Scan for the cell matching the given text and deliver its (X, Y) coordinate at center. 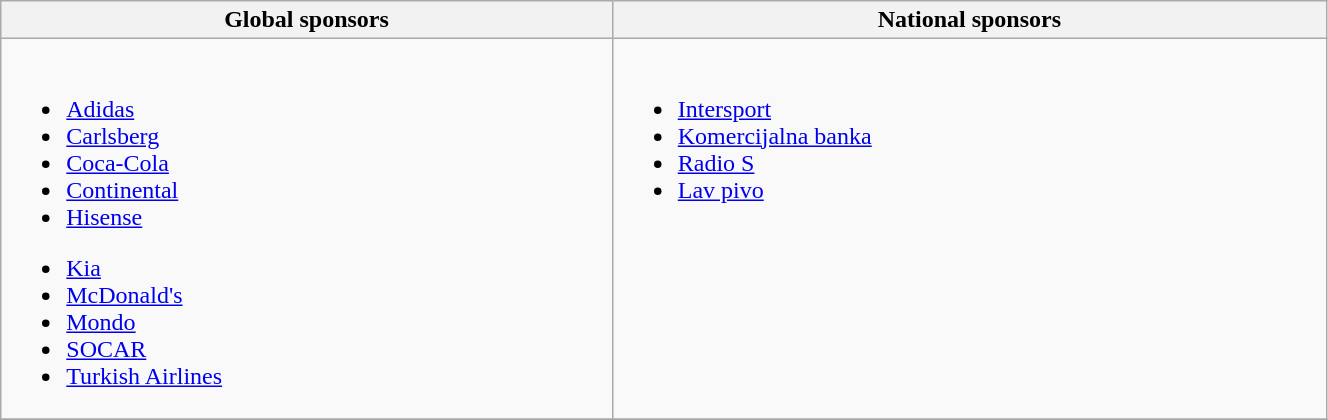
National sponsors (969, 20)
AdidasCarlsbergCoca-ColaContinentalHisenseKiaMcDonald'sMondoSOCARTurkish Airlines (306, 229)
IntersportKomercijalna bankaRadio SLav pivo (969, 229)
Global sponsors (306, 20)
